Pinpoint the cell where the given text exists, returning its [X, Y] midpoint coordinate. 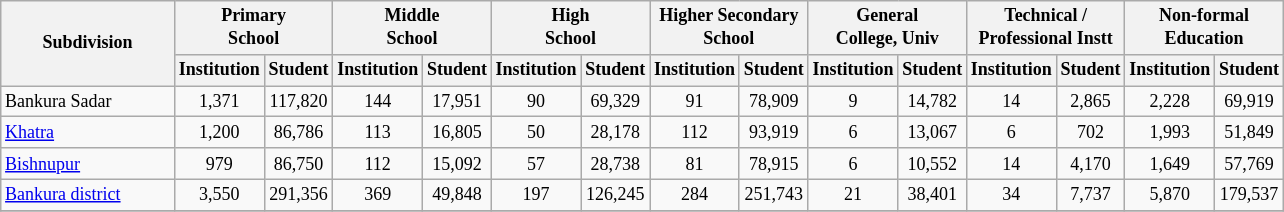
13,067 [932, 132]
2,228 [1170, 102]
126,245 [616, 194]
57 [536, 164]
17,951 [458, 102]
5,870 [1170, 194]
86,750 [298, 164]
38,401 [932, 194]
Bishnupur [88, 164]
50 [536, 132]
2,865 [1090, 102]
14,782 [932, 102]
3,550 [219, 194]
979 [219, 164]
4,170 [1090, 164]
78,909 [774, 102]
90 [536, 102]
7,737 [1090, 194]
179,537 [1250, 194]
117,820 [298, 102]
Bankura district [88, 194]
702 [1090, 132]
Bankura Sadar [88, 102]
15,092 [458, 164]
284 [695, 194]
197 [536, 194]
28,738 [616, 164]
HighSchool [570, 28]
86,786 [298, 132]
9 [853, 102]
10,552 [932, 164]
93,919 [774, 132]
16,805 [458, 132]
91 [695, 102]
81 [695, 164]
69,329 [616, 102]
291,356 [298, 194]
51,849 [1250, 132]
Higher SecondarySchool [729, 28]
369 [378, 194]
144 [378, 102]
1,200 [219, 132]
34 [1011, 194]
1,371 [219, 102]
69,919 [1250, 102]
Subdivision [88, 44]
251,743 [774, 194]
Non-formalEducation [1204, 28]
PrimarySchool [253, 28]
Khatra [88, 132]
49,848 [458, 194]
MiddleSchool [412, 28]
1,993 [1170, 132]
Technical /Professional Instt [1045, 28]
113 [378, 132]
1,649 [1170, 164]
28,178 [616, 132]
GeneralCollege, Univ [887, 28]
78,915 [774, 164]
57,769 [1250, 164]
21 [853, 194]
